Provide the (x, y) coordinate of the cell's center where the given text is located.  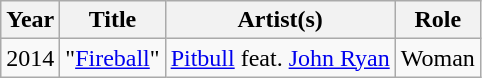
Woman (438, 58)
2014 (30, 58)
Year (30, 20)
Title (112, 20)
Pitbull feat. John Ryan (280, 58)
Role (438, 20)
Artist(s) (280, 20)
"Fireball" (112, 58)
